Determine the (x, y) coordinate at the center of the cell enclosing the given text.  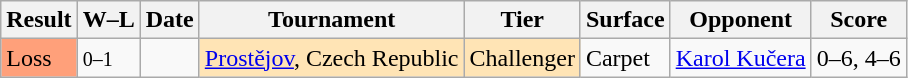
W–L (108, 20)
Loss (39, 58)
Tier (522, 20)
Result (39, 20)
Surface (625, 20)
0–6, 4–6 (858, 58)
Date (170, 20)
Karol Kučera (740, 58)
Score (858, 20)
Opponent (740, 20)
Prostějov, Czech Republic (332, 58)
Carpet (625, 58)
Challenger (522, 58)
Tournament (332, 20)
0–1 (108, 58)
